Provide the (x, y) coordinate of the cell's center where the given text is located.  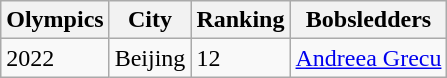
Beijing (150, 58)
City (150, 20)
Ranking (240, 20)
2022 (55, 58)
Bobsledders (368, 20)
Andreea Grecu (368, 58)
Olympics (55, 20)
12 (240, 58)
